Locate the cell with the specified text and output its (X, Y) center coordinate. 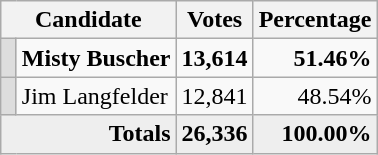
Candidate (88, 20)
51.46% (315, 58)
48.54% (315, 96)
100.00% (315, 134)
12,841 (214, 96)
26,336 (214, 134)
Jim Langfelder (96, 96)
Totals (88, 134)
Votes (214, 20)
Misty Buscher (96, 58)
Percentage (315, 20)
13,614 (214, 58)
